Detect which cell encompasses the target text, then output its [x, y] center coordinate. 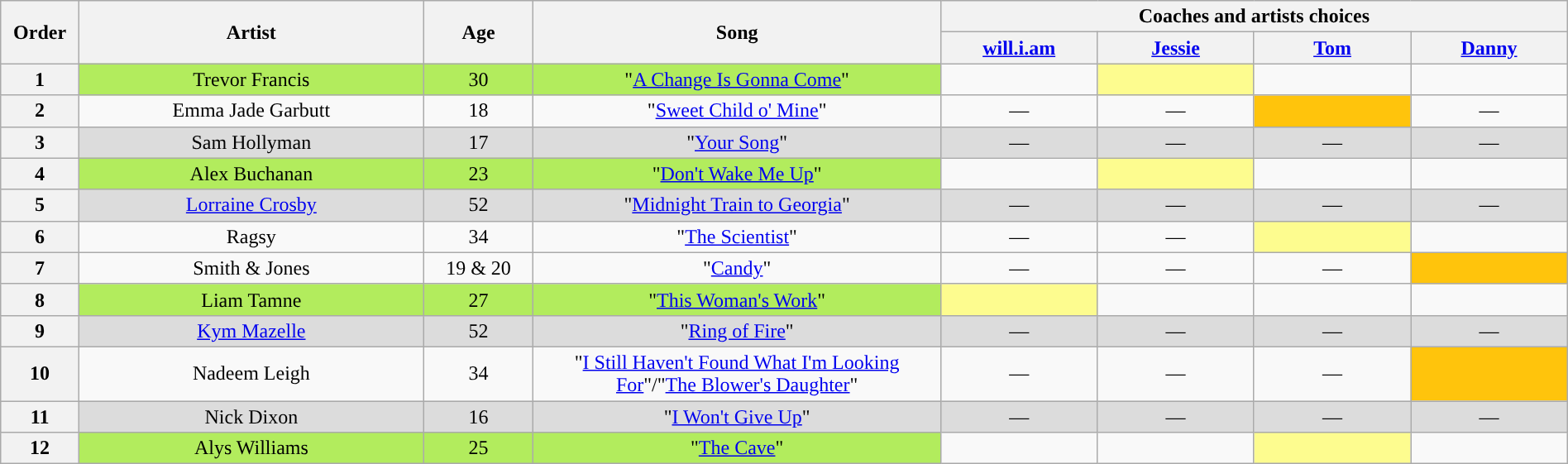
Artist [251, 32]
"A Change Is Gonna Come" [738, 79]
Trevor Francis [251, 79]
Alys Williams [251, 448]
8 [40, 299]
25 [478, 448]
Emma Jade Garbutt [251, 111]
2 [40, 111]
"I Won't Give Up" [738, 416]
Coaches and artists choices [1254, 17]
"Your Song" [738, 142]
Tom [1331, 48]
3 [40, 142]
18 [478, 111]
Danny [1489, 48]
7 [40, 268]
12 [40, 448]
"Don't Wake Me Up" [738, 174]
Age [478, 32]
17 [478, 142]
Smith & Jones [251, 268]
5 [40, 205]
27 [478, 299]
Order [40, 32]
"This Woman's Work" [738, 299]
23 [478, 174]
will.i.am [1019, 48]
10 [40, 374]
1 [40, 79]
4 [40, 174]
Jessie [1176, 48]
"Candy" [738, 268]
6 [40, 237]
Song [738, 32]
Nick Dixon [251, 416]
16 [478, 416]
Lorraine Crosby [251, 205]
11 [40, 416]
30 [478, 79]
"The Scientist" [738, 237]
Alex Buchanan [251, 174]
Sam Hollyman [251, 142]
"I Still Haven't Found What I'm Looking For"/"The Blower's Daughter" [738, 374]
"Midnight Train to Georgia" [738, 205]
9 [40, 331]
19 & 20 [478, 268]
"Sweet Child o' Mine" [738, 111]
"The Cave" [738, 448]
Kym Mazelle [251, 331]
Nadeem Leigh [251, 374]
Liam Tamne [251, 299]
"Ring of Fire" [738, 331]
Ragsy [251, 237]
